Pinpoint the cell where the given text exists, returning its [x, y] midpoint coordinate. 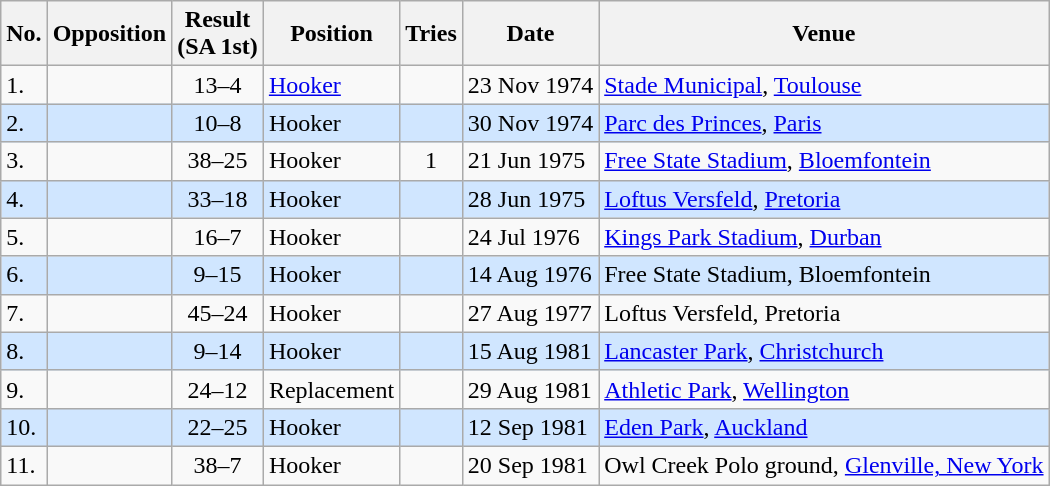
30 Nov 1974 [530, 123]
24 Jul 1976 [530, 237]
Kings Park Stadium, Durban [824, 237]
Tries [432, 34]
10–8 [218, 123]
Date [530, 34]
38–25 [218, 161]
Stade Municipal, Toulouse [824, 85]
24–12 [218, 389]
Lancaster Park, Christchurch [824, 351]
14 Aug 1976 [530, 275]
45–24 [218, 313]
11. [24, 465]
Result(SA 1st) [218, 34]
7. [24, 313]
Opposition [109, 34]
9. [24, 389]
12 Sep 1981 [530, 427]
29 Aug 1981 [530, 389]
3. [24, 161]
Position [331, 34]
22–25 [218, 427]
8. [24, 351]
13–4 [218, 85]
2. [24, 123]
6. [24, 275]
9–14 [218, 351]
1 [432, 161]
Owl Creek Polo ground, Glenville, New York [824, 465]
27 Aug 1977 [530, 313]
16–7 [218, 237]
23 Nov 1974 [530, 85]
No. [24, 34]
15 Aug 1981 [530, 351]
20 Sep 1981 [530, 465]
5. [24, 237]
28 Jun 1975 [530, 199]
4. [24, 199]
Parc des Princes, Paris [824, 123]
9–15 [218, 275]
Venue [824, 34]
33–18 [218, 199]
Athletic Park, Wellington [824, 389]
38–7 [218, 465]
21 Jun 1975 [530, 161]
Replacement [331, 389]
Eden Park, Auckland [824, 427]
10. [24, 427]
1. [24, 85]
